Output the [X, Y] coordinate of the center of the cell containing the given text.  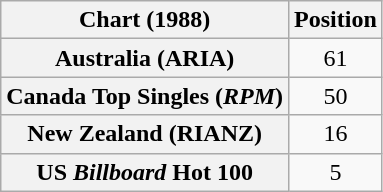
Chart (1988) [145, 20]
61 [336, 58]
Position [336, 20]
Canada Top Singles (RPM) [145, 96]
16 [336, 134]
US Billboard Hot 100 [145, 172]
New Zealand (RIANZ) [145, 134]
5 [336, 172]
Australia (ARIA) [145, 58]
50 [336, 96]
